Pinpoint the cell where the given text exists, returning its [x, y] midpoint coordinate. 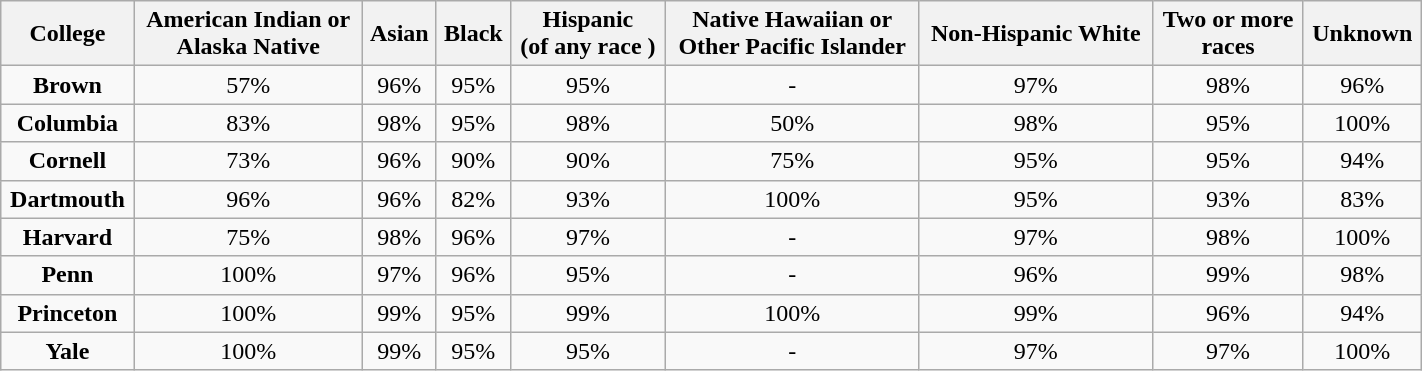
Princeton [68, 313]
Two or moreraces [1228, 34]
50% [792, 123]
Native Hawaiian orOther Pacific Islander [792, 34]
Hispanic(of any race ) [588, 34]
College [68, 34]
57% [248, 85]
Dartmouth [68, 199]
Brown [68, 85]
Black [473, 34]
Unknown [1362, 34]
American Indian orAlaska Native [248, 34]
Cornell [68, 161]
Penn [68, 275]
Yale [68, 351]
73% [248, 161]
82% [473, 199]
Columbia [68, 123]
Asian [399, 34]
Harvard [68, 237]
Non-Hispanic White [1036, 34]
